Locate the cell with the specified text and output its [x, y] center coordinate. 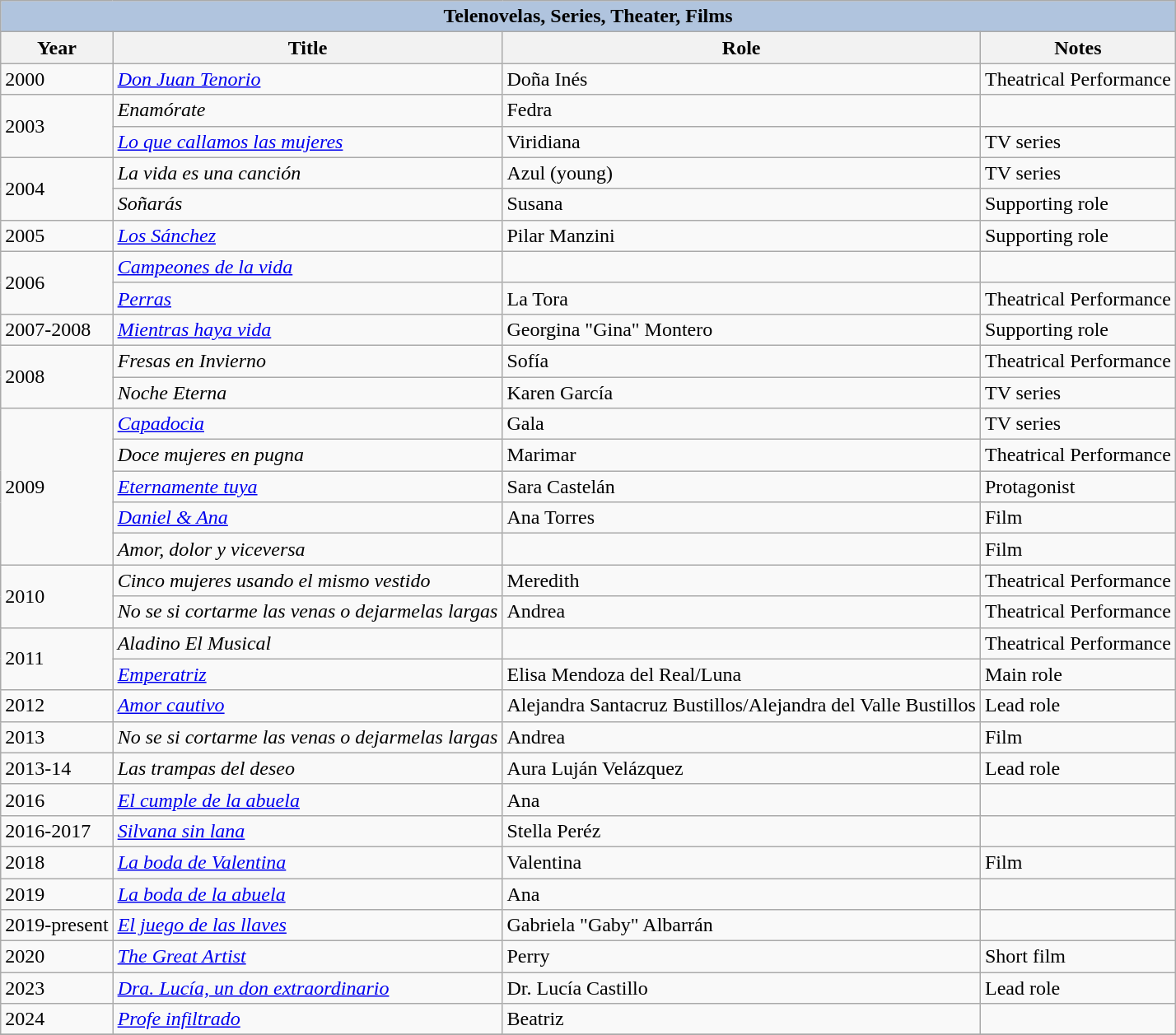
Profe infiltrado [308, 1019]
2024 [57, 1019]
2009 [57, 487]
Soñarás [308, 204]
Eternamente tuya [308, 487]
Alejandra Santacruz Bustillos/Alejandra del Valle Bustillos [741, 706]
Short film [1077, 957]
Dra. Lucía, un don extraordinario [308, 988]
Valentina [741, 862]
Enamórate [308, 110]
Main role [1077, 674]
Aladino El Musical [308, 643]
Las trampas del deseo [308, 768]
Stella Peréz [741, 831]
Notes [1077, 48]
Mientras haya vida [308, 329]
2023 [57, 988]
2016 [57, 800]
Beatriz [741, 1019]
2004 [57, 189]
2006 [57, 282]
La Tora [741, 298]
2020 [57, 957]
Gabriela "Gaby" Albarrán [741, 925]
2013-14 [57, 768]
Amor, dolor y viceversa [308, 549]
Meredith [741, 580]
Noche Eterna [308, 393]
Title [308, 48]
La vida es una canción [308, 173]
Susana [741, 204]
Daniel & Ana [308, 518]
La boda de la abuela [308, 893]
Capadocia [308, 424]
Georgina "Gina" Montero [741, 329]
Year [57, 48]
El cumple de la abuela [308, 800]
Campeones de la vida [308, 267]
Viridiana [741, 142]
Karen García [741, 393]
2018 [57, 862]
2019 [57, 893]
Emperatriz [308, 674]
Dr. Lucía Castillo [741, 988]
Perry [741, 957]
2005 [57, 235]
Role [741, 48]
2011 [57, 659]
Aura Luján Velázquez [741, 768]
2008 [57, 376]
Ana Torres [741, 518]
2000 [57, 79]
Perras [308, 298]
Don Juan Tenorio [308, 79]
Lo que callamos las mujeres [308, 142]
2003 [57, 126]
Fresas en Invierno [308, 361]
Protagonist [1077, 487]
Elisa Mendoza del Real/Luna [741, 674]
Marimar [741, 455]
2007-2008 [57, 329]
Pilar Manzini [741, 235]
Silvana sin lana [308, 831]
Los Sánchez [308, 235]
La boda de Valentina [308, 862]
Azul (young) [741, 173]
Amor cautivo [308, 706]
2013 [57, 737]
El juego de las llaves [308, 925]
Cinco mujeres usando el mismo vestido [308, 580]
2016-2017 [57, 831]
Doce mujeres en pugna [308, 455]
Doña Inés [741, 79]
Sara Castelán [741, 487]
2012 [57, 706]
Fedra [741, 110]
2010 [57, 596]
Sofía [741, 361]
2019-present [57, 925]
The Great Artist [308, 957]
Telenovelas, Series, Theater, Films [588, 16]
Gala [741, 424]
